Return [X, Y] of the center of cell containing provided text 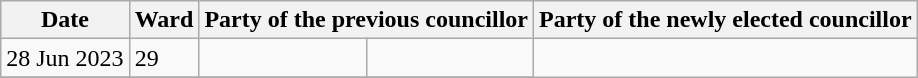
29 [164, 58]
Party of the newly elected councillor [726, 20]
Ward [164, 20]
Party of the previous councillor [366, 20]
28 Jun 2023 [65, 58]
Date [65, 20]
